From the cell containing the given text, extract its center point as [X, Y] coordinate. 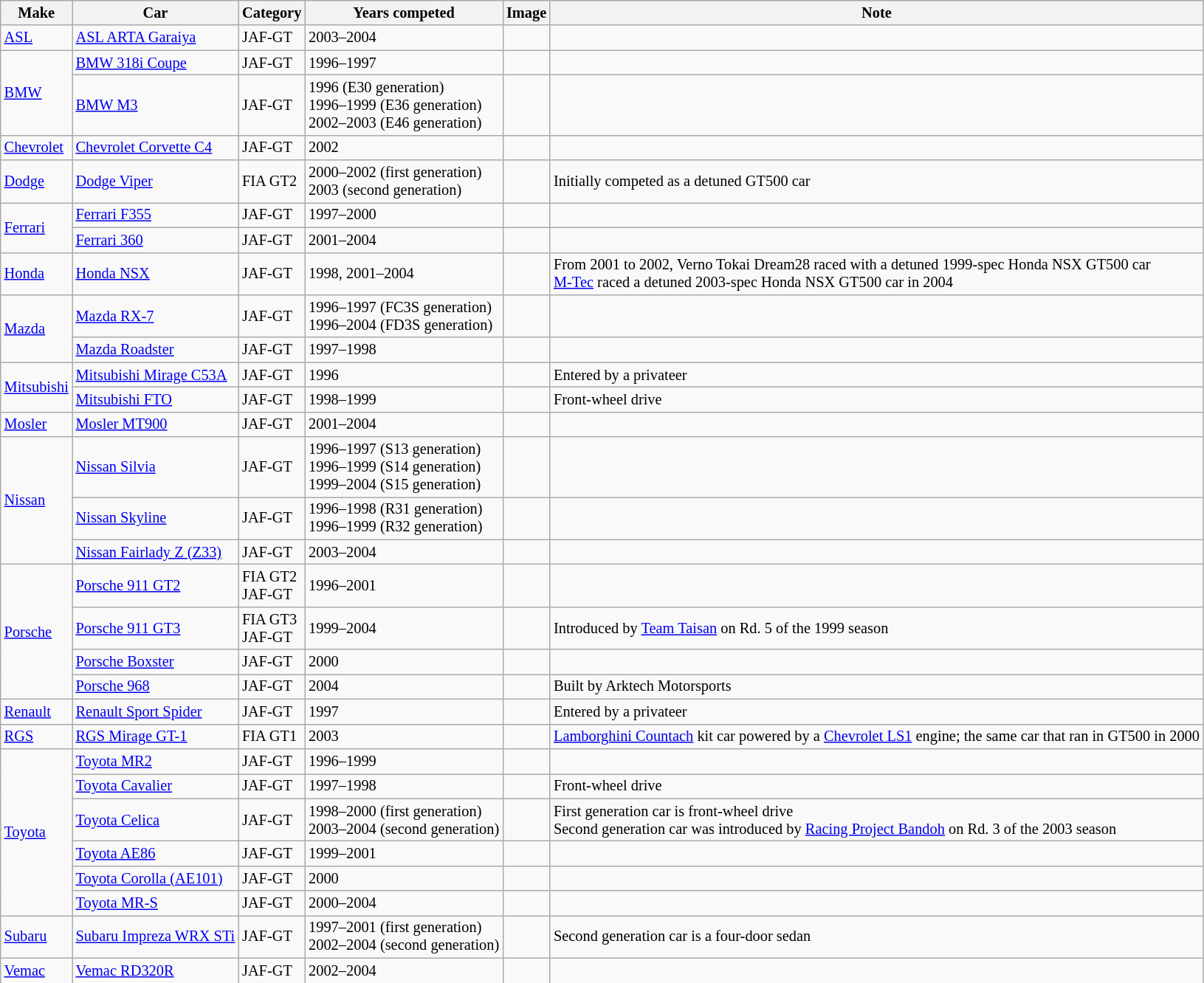
Chevrolet [37, 148]
Car [155, 13]
Mazda Roadster [155, 350]
Mazda [37, 328]
Nissan Silvia [155, 467]
Built by Arktech Motorsports [877, 686]
Honda NSX [155, 274]
1996–2001 [404, 585]
Honda [37, 274]
1996–1997 (FC3S generation)1996–2004 (FD3S generation) [404, 316]
Years competed [404, 13]
Vemac [37, 970]
Mitsubishi FTO [155, 399]
Dodge [37, 182]
Second generation car is a four-door sedan [877, 937]
Mitsubishi [37, 387]
Subaru [37, 937]
Ferrari [37, 227]
Vemac RD320R [155, 970]
Subaru Impreza WRX STi [155, 937]
FIA GT2 [272, 182]
Category [272, 13]
ASL ARTA Garaiya [155, 38]
1996–1998 (R31 generation)1996–1999 (R32 generation) [404, 518]
Mosler MT900 [155, 424]
Introduced by Team Taisan on Rd. 5 of the 1999 season [877, 628]
First generation car is front-wheel driveSecond generation car was introduced by Racing Project Bandoh on Rd. 3 of the 2003 season [877, 820]
Nissan Skyline [155, 518]
FIA GT1 [272, 737]
Ferrari 360 [155, 240]
Nissan [37, 500]
Chevrolet Corvette C4 [155, 148]
BMW 318i Coupe [155, 63]
RGS Mirage GT-1 [155, 737]
Toyota AE86 [155, 853]
ASL [37, 38]
Porsche [37, 632]
Porsche 968 [155, 686]
1996 (E30 generation)1996–1999 (E36 generation)2002–2003 (E46 generation) [404, 105]
1997 [404, 711]
From 2001 to 2002, Verno Tokai Dream28 raced with a detuned 1999-spec Honda NSX GT500 carM-Tec raced a detuned 2003-spec Honda NSX GT500 car in 2004 [877, 274]
RGS [37, 737]
1998–1999 [404, 399]
Toyota [37, 832]
Porsche 911 GT3 [155, 628]
1999–2004 [404, 628]
Note [877, 13]
1998–2000 (first generation)2003–2004 (second generation) [404, 820]
Mosler [37, 424]
Toyota Corolla (AE101) [155, 878]
Toyota Cavalier [155, 786]
2004 [404, 686]
Toyota MR-S [155, 903]
1998, 2001–2004 [404, 274]
Dodge Viper [155, 182]
2002 [404, 148]
2000–2004 [404, 903]
1997–2000 [404, 215]
Porsche 911 GT2 [155, 585]
1996–1999 [404, 761]
1997–2001 (first generation)2002–2004 (second generation) [404, 937]
Lamborghini Countach kit car powered by a Chevrolet LS1 engine; the same car that ran in GT500 in 2000 [877, 737]
Toyota Celica [155, 820]
1999–2001 [404, 853]
FIA GT2JAF-GT [272, 585]
BMW [37, 93]
Ferrari F355 [155, 215]
Image [526, 13]
BMW M3 [155, 105]
Toyota MR2 [155, 761]
1996 [404, 375]
2003 [404, 737]
2002–2004 [404, 970]
1996–1997 [404, 63]
Initially competed as a detuned GT500 car [877, 182]
Make [37, 13]
Renault Sport Spider [155, 711]
Porsche Boxster [155, 662]
Mazda RX-7 [155, 316]
2000–2002 (first generation)2003 (second generation) [404, 182]
FIA GT3JAF-GT [272, 628]
1996–1997 (S13 generation)1996–1999 (S14 generation)1999–2004 (S15 generation) [404, 467]
Mitsubishi Mirage C53A [155, 375]
Nissan Fairlady Z (Z33) [155, 552]
Renault [37, 711]
